For the text-containing cell, return its midpoint in (X, Y) coordinate format. 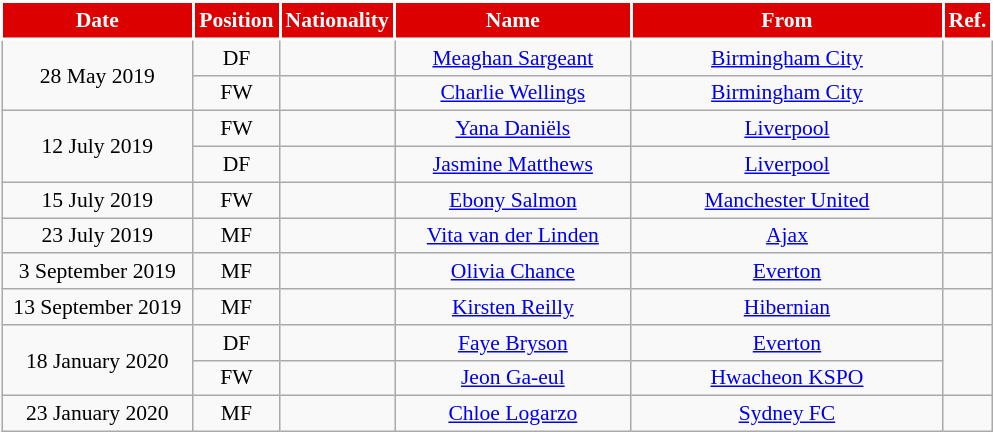
Nationality (338, 20)
28 May 2019 (98, 75)
Name (514, 20)
12 July 2019 (98, 146)
23 January 2020 (98, 414)
Kirsten Reilly (514, 307)
Meaghan Sargeant (514, 57)
Date (98, 20)
13 September 2019 (98, 307)
18 January 2020 (98, 360)
From (787, 20)
Jeon Ga-eul (514, 378)
Ref. (968, 20)
Manchester United (787, 200)
Jasmine Matthews (514, 165)
Hibernian (787, 307)
Position (236, 20)
Charlie Wellings (514, 93)
3 September 2019 (98, 272)
Ajax (787, 236)
Olivia Chance (514, 272)
Ebony Salmon (514, 200)
Yana Daniëls (514, 129)
Vita van der Linden (514, 236)
15 July 2019 (98, 200)
Faye Bryson (514, 343)
23 July 2019 (98, 236)
Hwacheon KSPO (787, 378)
Sydney FC (787, 414)
Chloe Logarzo (514, 414)
